Extract the (X, Y) coordinate from the center of the cell holding the provided text.  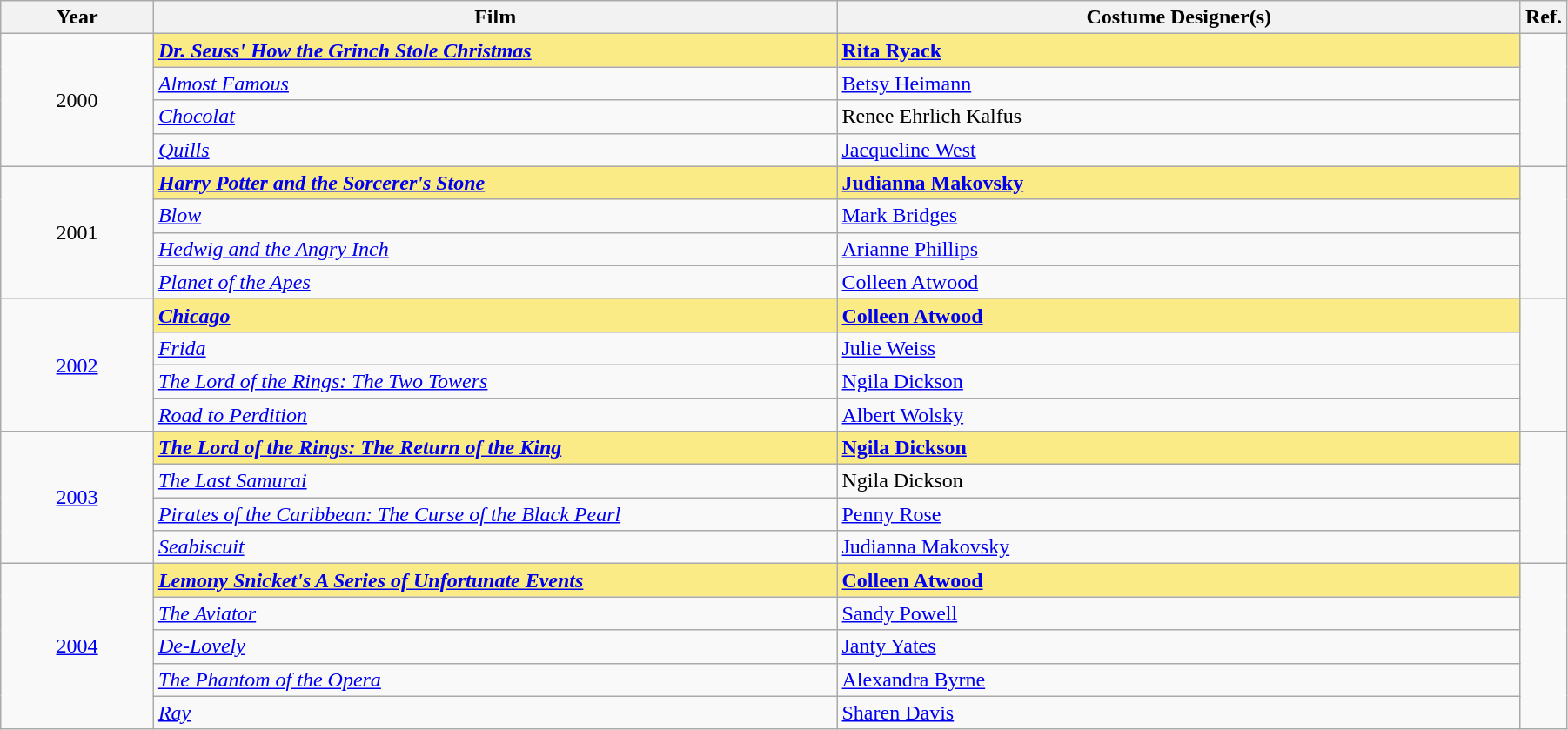
Renee Ehrlich Kalfus (1178, 117)
Seabiscuit (495, 547)
Hedwig and the Angry Inch (495, 249)
The Lord of the Rings: The Two Towers (495, 381)
Dr. Seuss' How the Grinch Stole Christmas (495, 50)
Betsy Heimann (1178, 84)
Arianne Phillips (1178, 249)
The Last Samurai (495, 481)
Blow (495, 216)
Costume Designer(s) (1178, 17)
Lemony Snicket's A Series of Unfortunate Events (495, 580)
Planet of the Apes (495, 282)
Rita Ryack (1178, 50)
Road to Perdition (495, 415)
2004 (77, 646)
Pirates of the Caribbean: The Curse of the Black Pearl (495, 514)
Harry Potter and the Sorcerer's Stone (495, 183)
Almost Famous (495, 84)
Ray (495, 713)
Julie Weiss (1178, 348)
Year (77, 17)
Alexandra Byrne (1178, 680)
Chicago (495, 315)
Ref. (1544, 17)
2003 (77, 498)
Sharen Davis (1178, 713)
2000 (77, 100)
Janty Yates (1178, 646)
Film (495, 17)
Sandy Powell (1178, 613)
Mark Bridges (1178, 216)
Jacqueline West (1178, 150)
2002 (77, 365)
The Lord of the Rings: The Return of the King (495, 448)
Frida (495, 348)
Quills (495, 150)
Penny Rose (1178, 514)
The Phantom of the Opera (495, 680)
Albert Wolsky (1178, 415)
2001 (77, 232)
De-Lovely (495, 646)
Chocolat (495, 117)
The Aviator (495, 613)
